Search for the cell housing the specified text and yield its [x, y] center coordinate. 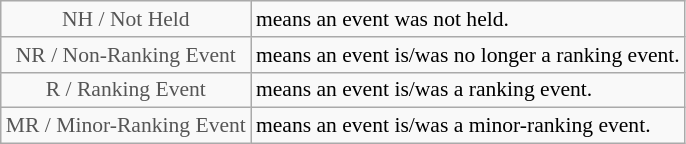
means an event is/was a ranking event. [468, 90]
means an event was not held. [468, 19]
means an event is/was no longer a ranking event. [468, 55]
means an event is/was a minor-ranking event. [468, 126]
NH / Not Held [126, 19]
R / Ranking Event [126, 90]
MR / Minor-Ranking Event [126, 126]
NR / Non-Ranking Event [126, 55]
